Pinpoint the cell where the given text exists, returning its (x, y) midpoint coordinate. 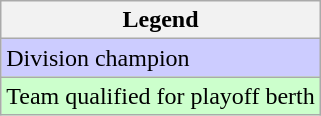
Team qualified for playoff berth (161, 96)
Legend (161, 20)
Division champion (161, 58)
